Return the [x, y] coordinate for the center point of the cell that contains the specified text.  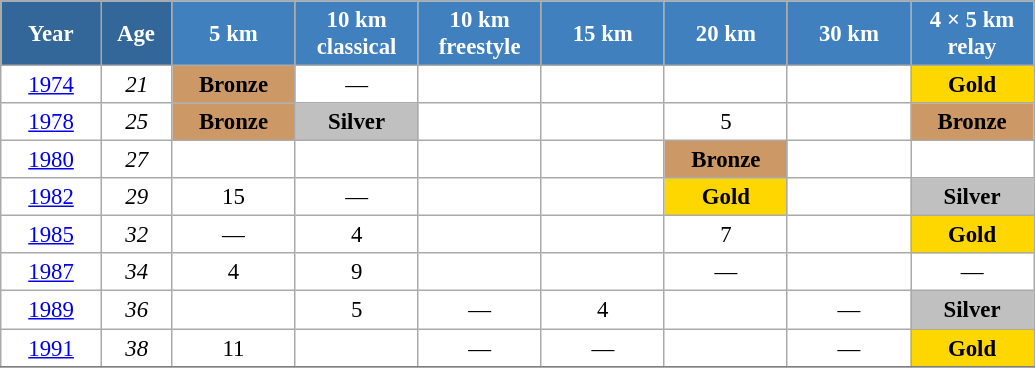
1991 [52, 348]
1978 [52, 122]
4 × 5 km relay [972, 34]
10 km freestyle [480, 34]
5 km [234, 34]
10 km classical [356, 34]
36 [136, 310]
11 [234, 348]
Year [52, 34]
15 [234, 197]
30 km [848, 34]
1980 [52, 160]
32 [136, 235]
1985 [52, 235]
27 [136, 160]
1974 [52, 85]
25 [136, 122]
20 km [726, 34]
15 km [602, 34]
34 [136, 273]
21 [136, 85]
Age [136, 34]
1987 [52, 273]
9 [356, 273]
7 [726, 235]
1982 [52, 197]
1989 [52, 310]
38 [136, 348]
29 [136, 197]
